Determine the (X, Y) coordinate at the center of the cell enclosing the given text.  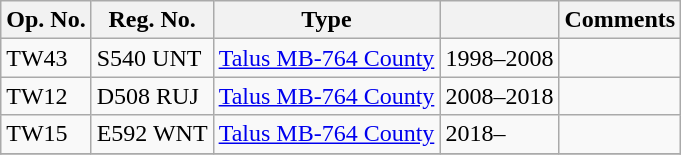
2018– (500, 134)
TW43 (46, 58)
Type (326, 20)
TW12 (46, 96)
TW15 (46, 134)
2008–2018 (500, 96)
Op. No. (46, 20)
Comments (620, 20)
1998–2008 (500, 58)
S540 UNT (152, 58)
E592 WNT (152, 134)
D508 RUJ (152, 96)
Reg. No. (152, 20)
